Output the (X, Y) coordinate of the center of the cell containing the given text.  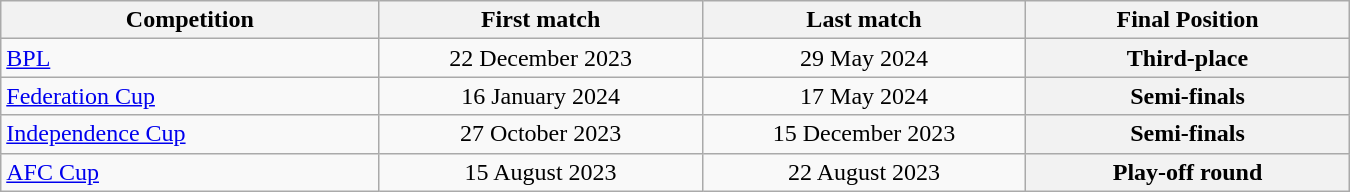
Competition (190, 20)
Federation Cup (190, 96)
AFC Cup (190, 172)
Last match (864, 20)
15 December 2023 (864, 134)
Final Position (1188, 20)
15 August 2023 (540, 172)
27 October 2023 (540, 134)
First match (540, 20)
16 January 2024 (540, 96)
Third-place (1188, 58)
17 May 2024 (864, 96)
22 August 2023 (864, 172)
29 May 2024 (864, 58)
22 December 2023 (540, 58)
Play-off round (1188, 172)
Independence Cup (190, 134)
BPL (190, 58)
